Identify which cell holds the provided text, then report its (X, Y) central coordinate. 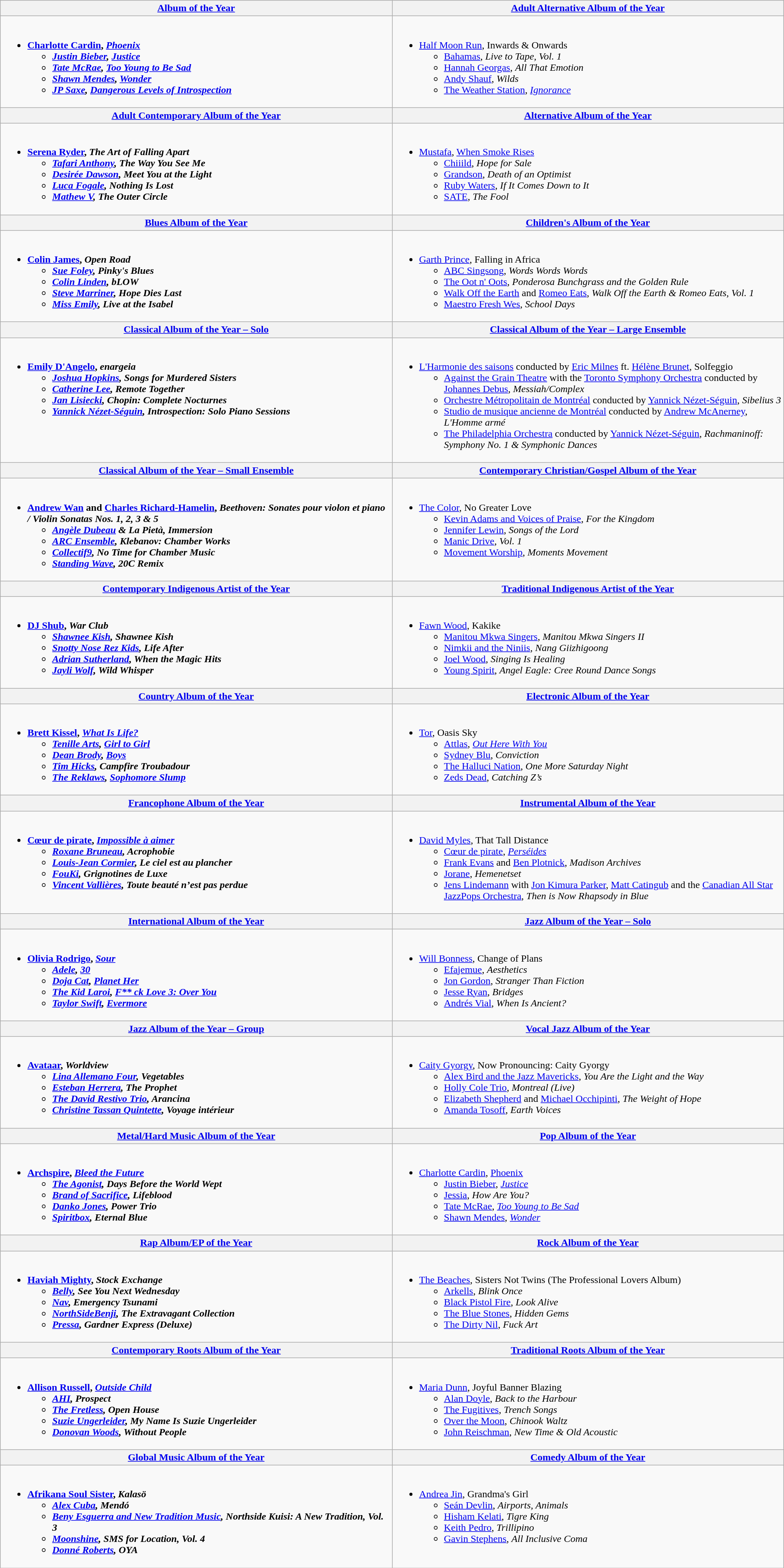
Jazz Album of the Year – Group (196, 1029)
Francophone Album of the Year (196, 803)
Electronic Album of the Year (588, 696)
Will Bonness, Change of PlansEfajemue, AestheticsJon Gordon, Stranger Than FictionJesse Ryan, BridgesAndrés Vial, When Is Ancient? (588, 975)
Half Moon Run, Inwards & OnwardsBahamas, Live to Tape, Vol. 1Hannah Georgas, All That EmotionAndy Shauf, WildsThe Weather Station, Ignorance (588, 62)
Olivia Rodrigo, SourAdele, 30Doja Cat, Planet HerThe Kid Laroi, F** ck Love 3: Over YouTaylor Swift, Evermore (196, 975)
Adult Alternative Album of the Year (588, 8)
Classical Album of the Year – Large Ensemble (588, 330)
Pop Album of the Year (588, 1136)
Tor, Oasis SkyAttlas, Out Here With YouSydney Blu, ConvictionThe Halluci Nation, One More Saturday NightZeds Dead, Catching Z’s (588, 749)
Adult Contemporary Album of the Year (196, 115)
Global Music Album of the Year (196, 1457)
Comedy Album of the Year (588, 1457)
Brett Kissel, What Is Life?Tenille Arts, Girl to GirlDean Brody, BoysTim Hicks, Campfire TroubadourThe Reklaws, Sophomore Slump (196, 749)
Traditional Roots Album of the Year (588, 1350)
DJ Shub, War ClubShawnee Kish, Shawnee KishSnotty Nose Rez Kids, Life AfterAdrian Sutherland, When the Magic HitsJayli Wolf, Wild Whisper (196, 642)
Allison Russell, Outside ChildAHI, ProspectThe Fretless, Open HouseSuzie Ungerleider, My Name Is Suzie UngerleiderDonovan Woods, Without People (196, 1404)
Classical Album of the Year – Solo (196, 330)
International Album of the Year (196, 922)
Blues Album of the Year (196, 223)
Rap Album/EP of the Year (196, 1243)
Charlotte Cardin, PhoenixJustin Bieber, JusticeJessia, How Are You?Tate McRae, Too Young to Be SadShawn Mendes, Wonder (588, 1190)
Andrea Jin, Grandma's GirlSeán Devlin, Airports, AnimalsHisham Kelati, Tigre KingKeith Pedro, TrillipinoGavin Stephens, All Inclusive Coma (588, 1516)
Children's Album of the Year (588, 223)
Instrumental Album of the Year (588, 803)
Rock Album of the Year (588, 1243)
Traditional Indigenous Artist of the Year (588, 589)
Vocal Jazz Album of the Year (588, 1029)
Charlotte Cardin, PhoenixJustin Bieber, JusticeTate McRae, Too Young to Be SadShawn Mendes, WonderJP Saxe, Dangerous Levels of Introspection (196, 62)
Colin James, Open RoadSue Foley, Pinky's BluesColin Linden, bLOWSteve Marriner, Hope Dies LastMiss Emily, Live at the Isabel (196, 276)
Classical Album of the Year – Small Ensemble (196, 470)
Contemporary Roots Album of the Year (196, 1350)
Metal/Hard Music Album of the Year (196, 1136)
Contemporary Indigenous Artist of the Year (196, 589)
Country Album of the Year (196, 696)
Alternative Album of the Year (588, 115)
Album of the Year (196, 8)
Jazz Album of the Year – Solo (588, 922)
Contemporary Christian/Gospel Album of the Year (588, 470)
Archspire, Bleed the FutureThe Agonist, Days Before the World WeptBrand of Sacrifice, LifebloodDanko Jones, Power TrioSpiritbox, Eternal Blue (196, 1190)
Mustafa, When Smoke RisesChiiild, Hope for SaleGrandson, Death of an OptimistRuby Waters, If It Comes Down to ItSATE, The Fool (588, 169)
